Determine the (X, Y) coordinate at the center of the cell enclosing the given text.  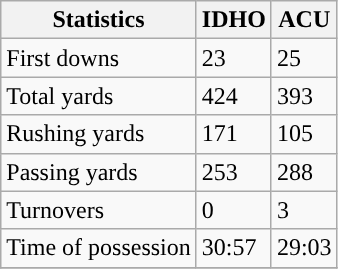
288 (304, 172)
30:57 (234, 248)
First downs (99, 58)
ACU (304, 20)
23 (234, 58)
Turnovers (99, 210)
393 (304, 96)
Time of possession (99, 248)
253 (234, 172)
Total yards (99, 96)
IDHO (234, 20)
Rushing yards (99, 134)
171 (234, 134)
25 (304, 58)
3 (304, 210)
Passing yards (99, 172)
29:03 (304, 248)
424 (234, 96)
0 (234, 210)
Statistics (99, 20)
105 (304, 134)
